Search for the cell housing the specified text and yield its [X, Y] center coordinate. 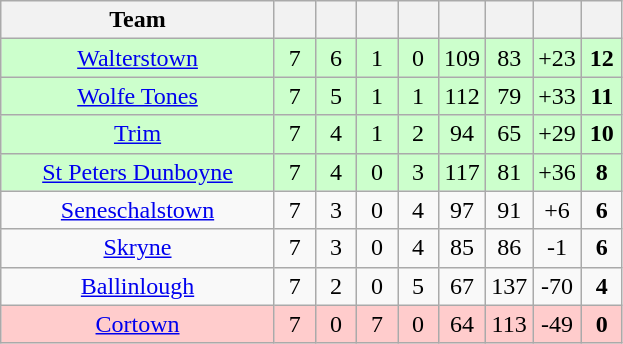
Trim [138, 134]
117 [462, 172]
Team [138, 20]
+6 [558, 210]
94 [462, 134]
+29 [558, 134]
Ballinlough [138, 286]
+23 [558, 58]
67 [462, 286]
Skryne [138, 248]
91 [510, 210]
85 [462, 248]
83 [510, 58]
Seneschalstown [138, 210]
-1 [558, 248]
+33 [558, 96]
12 [602, 58]
113 [510, 324]
112 [462, 96]
109 [462, 58]
Walterstown [138, 58]
Wolfe Tones [138, 96]
65 [510, 134]
+36 [558, 172]
Cortown [138, 324]
137 [510, 286]
97 [462, 210]
8 [602, 172]
-49 [558, 324]
-70 [558, 286]
St Peters Dunboyne [138, 172]
11 [602, 96]
64 [462, 324]
81 [510, 172]
10 [602, 134]
79 [510, 96]
86 [510, 248]
